Determine the (X, Y) coordinate at the center of the cell enclosing the given text.  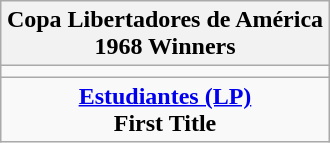
Copa Libertadores de América1968 Winners (164, 34)
Estudiantes (LP)First Title (164, 110)
